Detect which cell encompasses the target text, then output its [X, Y] center coordinate. 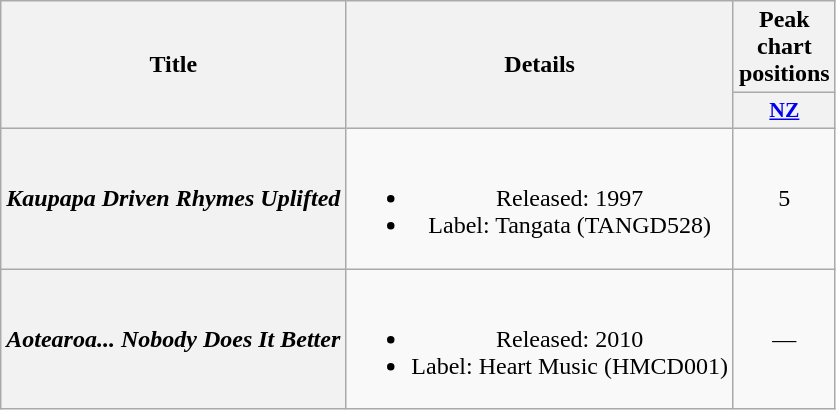
— [784, 338]
NZ [784, 111]
Kaupapa Driven Rhymes Uplifted [174, 198]
5 [784, 198]
Title [174, 65]
Details [540, 65]
Released: 1997Label: Tangata (TANGD528) [540, 198]
Released: 2010Label: Heart Music (HMCD001) [540, 338]
Aotearoa... Nobody Does It Better [174, 338]
Peak chart positions [784, 47]
